Pinpoint the cell where the given text exists, returning its (X, Y) midpoint coordinate. 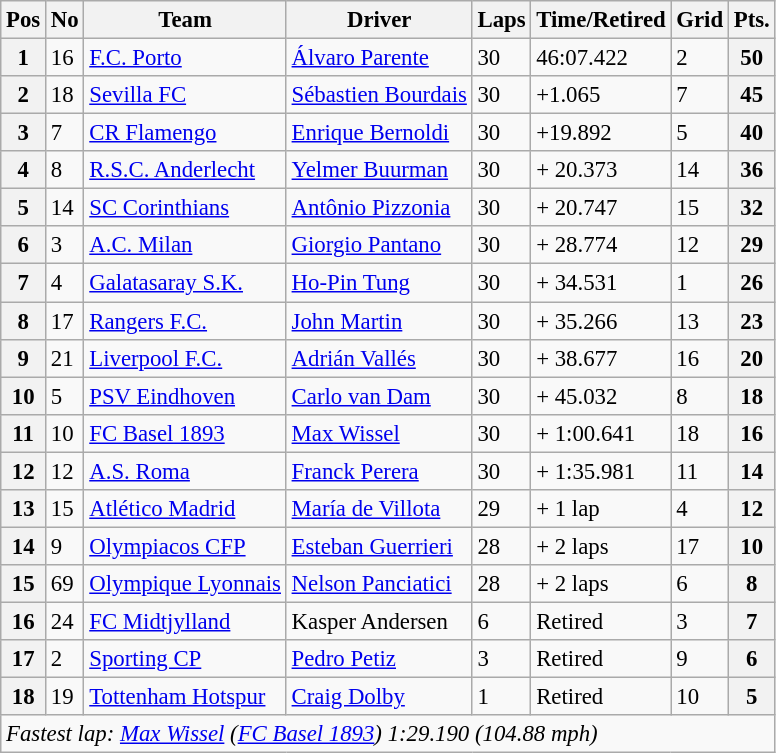
CR Flamengo (185, 133)
Giorgio Pantano (379, 245)
20 (752, 358)
Atlético Madrid (185, 509)
Max Wissel (379, 433)
+ 34.531 (601, 283)
Pos (24, 20)
Carlo van Dam (379, 396)
Tottenham Hotspur (185, 697)
Laps (502, 20)
26 (752, 283)
Sébastien Bourdais (379, 95)
Galatasaray S.K. (185, 283)
Olympiacos CFP (185, 546)
Time/Retired (601, 20)
Liverpool F.C. (185, 358)
+ 35.266 (601, 321)
40 (752, 133)
69 (65, 584)
+ 1 lap (601, 509)
+ 1:35.981 (601, 471)
John Martin (379, 321)
+ 28.774 (601, 245)
+ 1:00.641 (601, 433)
45 (752, 95)
R.S.C. Anderlecht (185, 170)
Grid (700, 20)
+ 20.747 (601, 208)
A.C. Milan (185, 245)
Team (185, 20)
+ 20.373 (601, 170)
32 (752, 208)
50 (752, 58)
Fastest lap: Max Wissel (FC Basel 1893) 1:29.190 (104.88 mph) (388, 734)
Sporting CP (185, 659)
Olympique Lyonnais (185, 584)
+ 45.032 (601, 396)
FC Basel 1893 (185, 433)
A.S. Roma (185, 471)
Enrique Bernoldi (379, 133)
24 (65, 621)
María de Villota (379, 509)
Álvaro Parente (379, 58)
Yelmer Buurman (379, 170)
46:07.422 (601, 58)
PSV Eindhoven (185, 396)
Ho-Pin Tung (379, 283)
Franck Perera (379, 471)
23 (752, 321)
+ 38.677 (601, 358)
Sevilla FC (185, 95)
Pedro Petiz (379, 659)
F.C. Porto (185, 58)
Kasper Andersen (379, 621)
Antônio Pizzonia (379, 208)
19 (65, 697)
Esteban Guerrieri (379, 546)
SC Corinthians (185, 208)
36 (752, 170)
Driver (379, 20)
+19.892 (601, 133)
+1.065 (601, 95)
Adrián Vallés (379, 358)
No (65, 20)
21 (65, 358)
Rangers F.C. (185, 321)
Craig Dolby (379, 697)
FC Midtjylland (185, 621)
Pts. (752, 20)
Nelson Panciatici (379, 584)
